Search for the cell housing the specified text and yield its [X, Y] center coordinate. 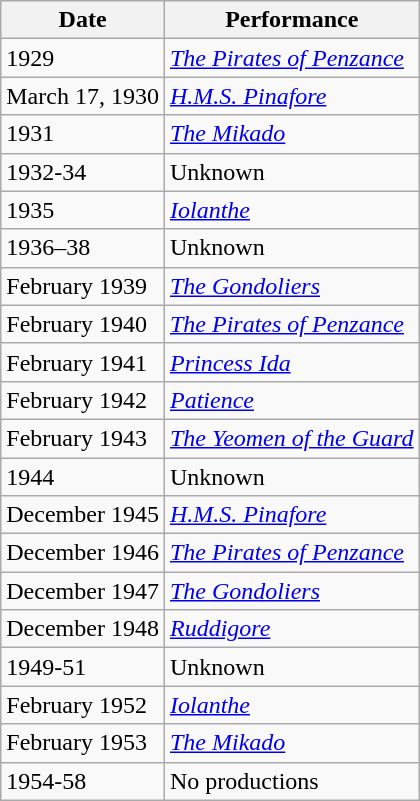
December 1948 [83, 629]
No productions [292, 781]
1932-34 [83, 172]
Patience [292, 400]
Date [83, 20]
1949-51 [83, 667]
1944 [83, 477]
February 1942 [83, 400]
February 1939 [83, 286]
Princess Ida [292, 362]
December 1947 [83, 591]
December 1945 [83, 515]
1929 [83, 58]
1935 [83, 210]
February 1953 [83, 743]
February 1941 [83, 362]
March 17, 1930 [83, 96]
December 1946 [83, 553]
February 1943 [83, 438]
The Yeomen of the Guard [292, 438]
1936–38 [83, 248]
February 1940 [83, 324]
1954-58 [83, 781]
Ruddigore [292, 629]
1931 [83, 134]
February 1952 [83, 705]
Performance [292, 20]
